Search for the cell housing the specified text and yield its (x, y) center coordinate. 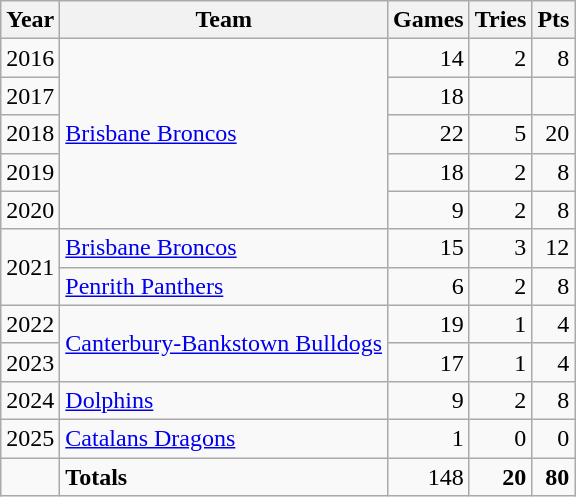
Catalans Dragons (224, 438)
2017 (30, 96)
2016 (30, 58)
Totals (224, 477)
2020 (30, 210)
80 (554, 477)
Pts (554, 20)
Canterbury-Bankstown Bulldogs (224, 343)
Year (30, 20)
14 (429, 58)
2021 (30, 267)
Dolphins (224, 400)
15 (429, 248)
2019 (30, 172)
22 (429, 134)
2022 (30, 324)
17 (429, 362)
148 (429, 477)
12 (554, 248)
2018 (30, 134)
3 (500, 248)
Games (429, 20)
Penrith Panthers (224, 286)
5 (500, 134)
Tries (500, 20)
19 (429, 324)
6 (429, 286)
Team (224, 20)
2024 (30, 400)
2025 (30, 438)
2023 (30, 362)
